Detect which cell encompasses the target text, then output its (X, Y) center coordinate. 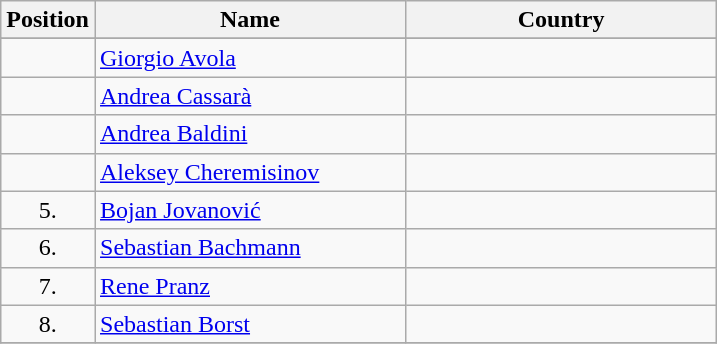
Name (250, 20)
Andrea Baldini (250, 134)
Rene Pranz (250, 286)
Bojan Jovanović (250, 210)
8. (48, 324)
Sebastian Borst (250, 324)
Aleksey Cheremisinov (250, 172)
7. (48, 286)
6. (48, 248)
Position (48, 20)
Giorgio Avola (250, 58)
Sebastian Bachmann (250, 248)
5. (48, 210)
Andrea Cassarà (250, 96)
Country (562, 20)
